Determine the (X, Y) coordinate at the center of the cell enclosing the given text.  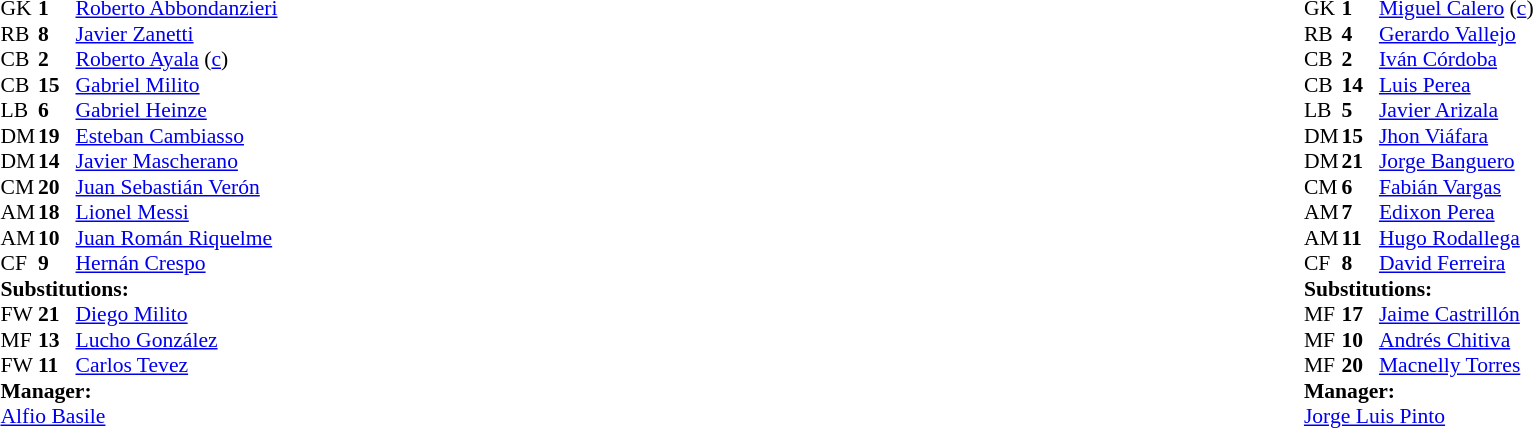
7 (1360, 213)
Juan Sebastián Verón (177, 187)
Gabriel Milito (177, 85)
Javier Zanetti (177, 34)
Esteban Cambiasso (177, 136)
18 (57, 213)
Substitutions: (138, 289)
Javier Mascherano (177, 161)
Juan Román Riquelme (177, 238)
13 (57, 340)
Lucho González (177, 340)
Lionel Messi (177, 213)
9 (57, 263)
19 (57, 136)
Gabriel Heinze (177, 111)
17 (1360, 315)
Roberto Ayala (c) (177, 59)
Manager: (138, 391)
5 (1360, 111)
4 (1360, 34)
Hernán Crespo (177, 263)
Diego Milito (177, 315)
Carlos Tevez (177, 365)
